Pinpoint the cell where the given text exists, returning its [x, y] midpoint coordinate. 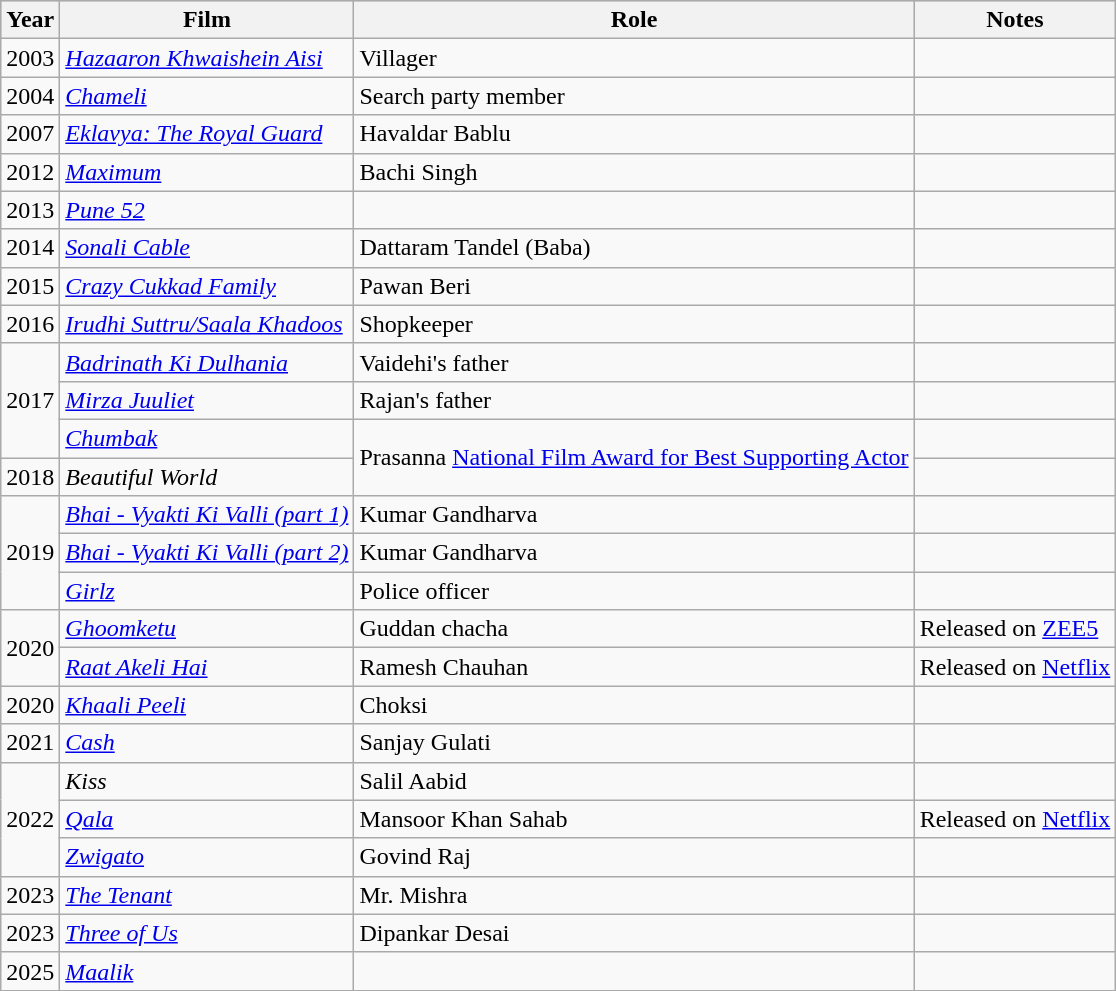
2012 [30, 172]
Cash [207, 743]
Qala [207, 819]
Irudhi Suttru/Saala Khadoos [207, 324]
Search party member [634, 96]
2003 [30, 58]
2015 [30, 286]
Vaidehi's father [634, 362]
Salil Aabid [634, 781]
Crazy Cukkad Family [207, 286]
Pune 52 [207, 210]
2013 [30, 210]
Role [634, 20]
Ramesh Chauhan [634, 667]
2017 [30, 400]
2021 [30, 743]
2018 [30, 477]
2019 [30, 553]
Mr. Mishra [634, 895]
Film [207, 20]
2025 [30, 971]
Maximum [207, 172]
Villager [634, 58]
Havaldar Bablu [634, 134]
Zwigato [207, 857]
2014 [30, 248]
Prasanna National Film Award for Best Supporting Actor [634, 457]
Raat Akeli Hai [207, 667]
Pawan Beri [634, 286]
Sonali Cable [207, 248]
Maalik [207, 971]
Shopkeeper [634, 324]
Beautiful World [207, 477]
Dattaram Tandel (Baba) [634, 248]
Guddan chacha [634, 629]
Mirza Juuliet [207, 400]
Govind Raj [634, 857]
2022 [30, 819]
Bachi Singh [634, 172]
Eklavya: The Royal Guard [207, 134]
2016 [30, 324]
Year [30, 20]
The Tenant [207, 895]
2007 [30, 134]
2004 [30, 96]
Sanjay Gulati [634, 743]
Khaali Peeli [207, 705]
Badrinath Ki Dulhania [207, 362]
Released on ZEE5 [1015, 629]
Bhai - Vyakti Ki Valli (part 2) [207, 553]
Chameli [207, 96]
Ghoomketu [207, 629]
Mansoor Khan Sahab [634, 819]
Bhai - Vyakti Ki Valli (part 1) [207, 515]
Three of Us [207, 933]
Hazaaron Khwaishein Aisi [207, 58]
Police officer [634, 591]
Chumbak [207, 438]
Dipankar Desai [634, 933]
Choksi [634, 705]
Kiss [207, 781]
Notes [1015, 20]
Rajan's father [634, 400]
Girlz [207, 591]
